Scan for the cell matching the given text and deliver its [X, Y] coordinate at center. 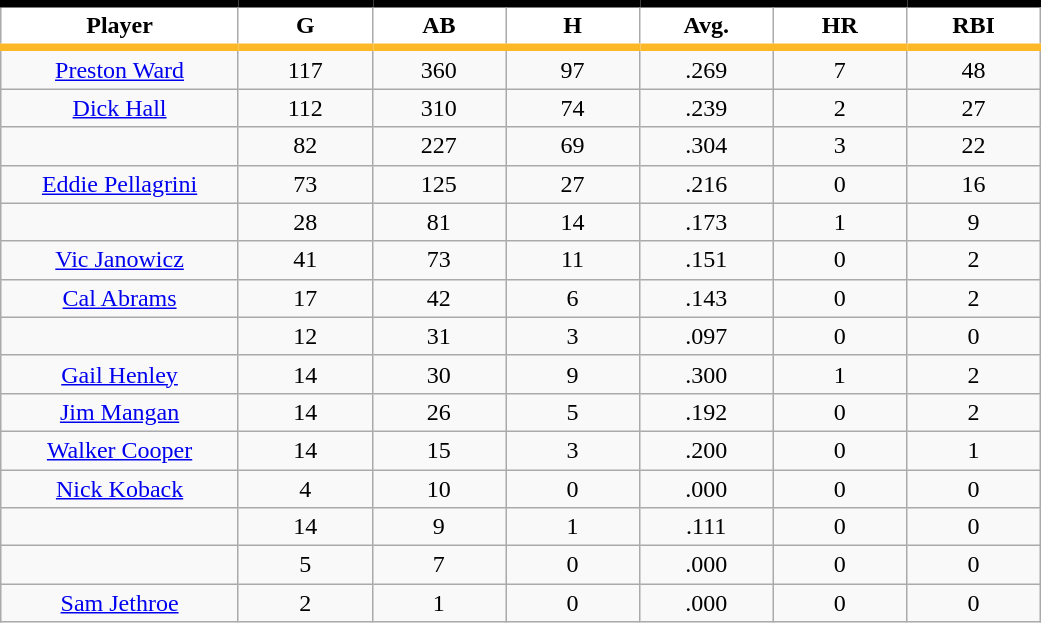
Eddie Pellagrini [120, 184]
227 [439, 146]
310 [439, 108]
26 [439, 412]
HR [840, 26]
Dick Hall [120, 108]
360 [439, 68]
17 [305, 298]
Sam Jethroe [120, 603]
Gail Henley [120, 374]
41 [305, 260]
.269 [706, 68]
125 [439, 184]
.216 [706, 184]
112 [305, 108]
.151 [706, 260]
Player [120, 26]
.173 [706, 222]
Jim Mangan [120, 412]
28 [305, 222]
G [305, 26]
22 [974, 146]
74 [573, 108]
10 [439, 489]
.200 [706, 450]
82 [305, 146]
117 [305, 68]
4 [305, 489]
.300 [706, 374]
Avg. [706, 26]
6 [573, 298]
69 [573, 146]
.192 [706, 412]
12 [305, 336]
15 [439, 450]
11 [573, 260]
30 [439, 374]
42 [439, 298]
31 [439, 336]
81 [439, 222]
.143 [706, 298]
.111 [706, 527]
16 [974, 184]
Nick Koback [120, 489]
.304 [706, 146]
AB [439, 26]
Cal Abrams [120, 298]
H [573, 26]
.239 [706, 108]
Preston Ward [120, 68]
Vic Janowicz [120, 260]
RBI [974, 26]
97 [573, 68]
Walker Cooper [120, 450]
48 [974, 68]
.097 [706, 336]
